From the cell containing the given text, extract its center point as (X, Y) coordinate. 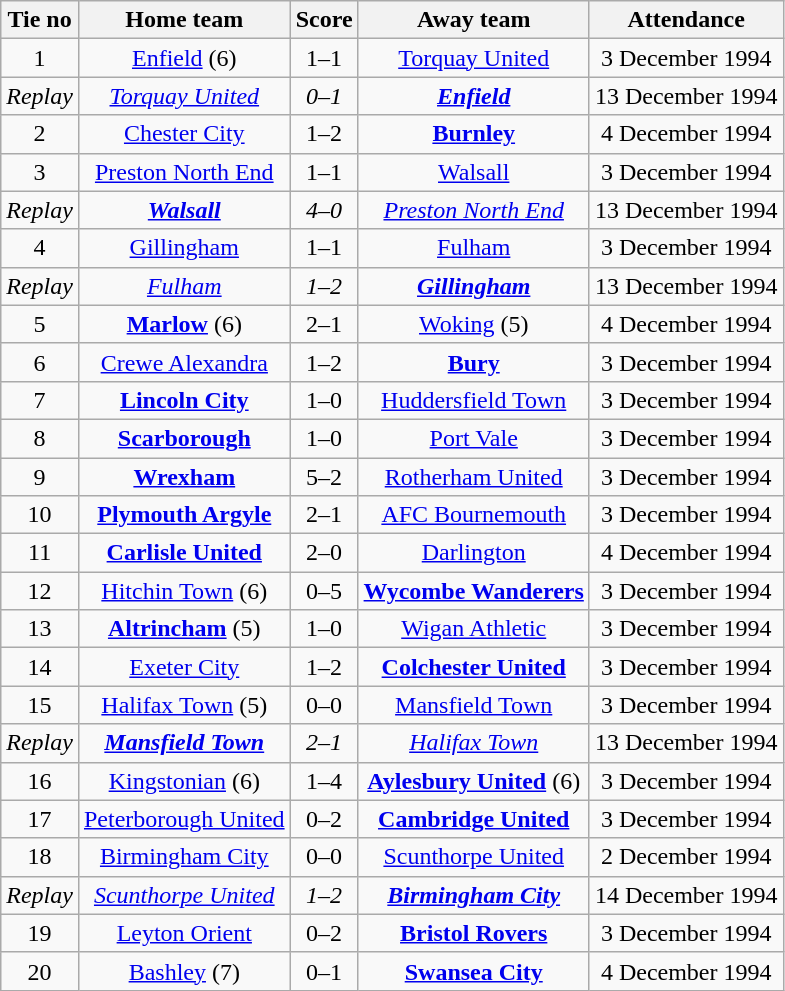
10 (40, 515)
Bashley (7) (184, 971)
Chester City (184, 134)
16 (40, 781)
9 (40, 477)
Peterborough United (184, 819)
2 December 1994 (686, 857)
8 (40, 438)
Huddersfield Town (474, 400)
Lincoln City (184, 400)
AFC Bournemouth (474, 515)
Burnley (474, 134)
Port Vale (474, 438)
11 (40, 553)
4 (40, 248)
Attendance (686, 20)
0–5 (324, 591)
Wrexham (184, 477)
6 (40, 362)
Enfield (474, 96)
1–4 (324, 781)
Wycombe Wanderers (474, 591)
15 (40, 705)
Score (324, 20)
2–0 (324, 553)
Hitchin Town (6) (184, 591)
14 (40, 667)
Rotherham United (474, 477)
18 (40, 857)
7 (40, 400)
Wigan Athletic (474, 629)
12 (40, 591)
20 (40, 971)
Leyton Orient (184, 933)
Crewe Alexandra (184, 362)
Woking (5) (474, 324)
Tie no (40, 20)
13 (40, 629)
4–0 (324, 210)
Scarborough (184, 438)
Plymouth Argyle (184, 515)
Colchester United (474, 667)
19 (40, 933)
17 (40, 819)
2 (40, 134)
5 (40, 324)
Darlington (474, 553)
Carlisle United (184, 553)
Halifax Town (5) (184, 705)
Aylesbury United (6) (474, 781)
Halifax Town (474, 743)
Cambridge United (474, 819)
Swansea City (474, 971)
14 December 1994 (686, 895)
Altrincham (5) (184, 629)
Exeter City (184, 667)
Bristol Rovers (474, 933)
Home team (184, 20)
Bury (474, 362)
Marlow (6) (184, 324)
Away team (474, 20)
Enfield (6) (184, 58)
5–2 (324, 477)
1 (40, 58)
Kingstonian (6) (184, 781)
3 (40, 172)
